From the cell containing the given text, extract its center point as (X, Y) coordinate. 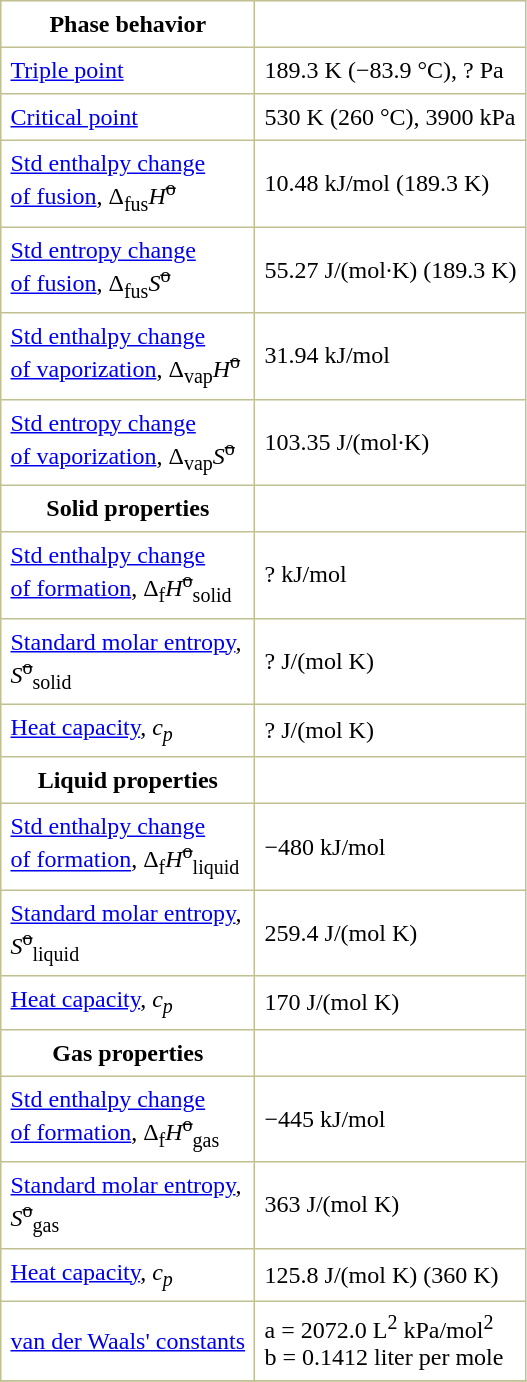
103.35 J/(mol·K) (390, 442)
10.48 kJ/mol (189.3 K) (390, 183)
Phase behavior (128, 24)
Solid properties (128, 508)
−445 kJ/mol (390, 1119)
Std enthalpy changeof formation, ΔfHogas (128, 1119)
Standard molar entropy,Sogas (128, 1205)
Std enthalpy changeof vaporization, ΔvapHo (128, 356)
Standard molar entropy,Sosolid (128, 661)
Triple point (128, 70)
Std enthalpy changeof formation, ΔfHoliquid (128, 847)
? kJ/mol (390, 575)
Gas properties (128, 1052)
31.94 kJ/mol (390, 356)
170 J/(mol K) (390, 1002)
Critical point (128, 117)
van der Waals' constants (128, 1341)
Std entropy changeof fusion, ΔfusSo (128, 270)
Liquid properties (128, 780)
189.3 K (−83.9 °C), ? Pa (390, 70)
259.4 J/(mol K) (390, 933)
Std enthalpy changeof fusion, ΔfusHo (128, 183)
530 K (260 °C), 3900 kPa (390, 117)
a = 2072.0 L2 kPa/mol2 b = 0.1412 liter per mole (390, 1341)
Std entropy changeof vaporization, ΔvapSo (128, 442)
Standard molar entropy,Soliquid (128, 933)
Std enthalpy changeof formation, ΔfHosolid (128, 575)
125.8 J/(mol K) (360 K) (390, 1274)
363 J/(mol K) (390, 1205)
55.27 J/(mol·K) (189.3 K) (390, 270)
−480 kJ/mol (390, 847)
